Locate the cell with the specified text and output its (X, Y) center coordinate. 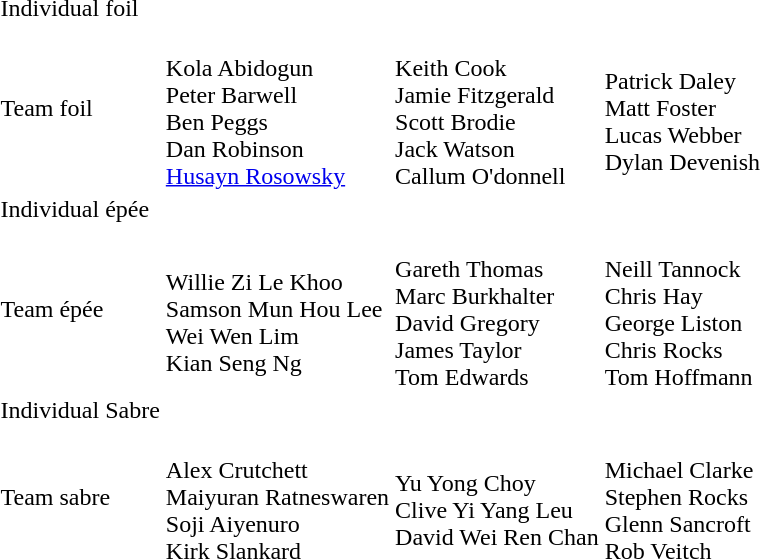
Keith CookJamie FitzgeraldScott BrodieJack WatsonCallum O'donnell (498, 108)
Kola AbidogunPeter BarwellBen PeggsDan RobinsonHusayn Rosowsky (277, 108)
Gareth ThomasMarc BurkhalterDavid GregoryJames TaylorTom Edwards (498, 310)
Willie Zi Le KhooSamson Mun Hou LeeWei Wen LimKian Seng Ng (277, 310)
